Detect which cell encompasses the target text, then output its (x, y) center coordinate. 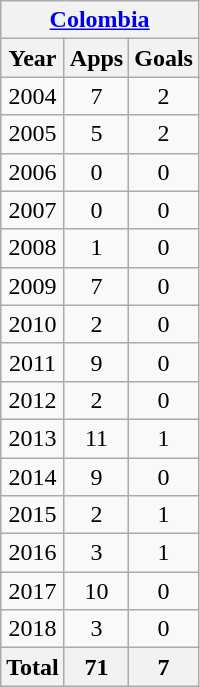
Year (33, 58)
71 (96, 667)
Apps (96, 58)
2013 (33, 438)
Colombia (100, 20)
2006 (33, 172)
2007 (33, 210)
10 (96, 591)
2018 (33, 629)
2005 (33, 134)
2017 (33, 591)
5 (96, 134)
2009 (33, 286)
2016 (33, 553)
2014 (33, 477)
11 (96, 438)
2015 (33, 515)
Goals (164, 58)
2008 (33, 248)
2010 (33, 324)
Total (33, 667)
2012 (33, 400)
2011 (33, 362)
2004 (33, 96)
